Determine the [X, Y] coordinate at the center of the cell enclosing the given text.  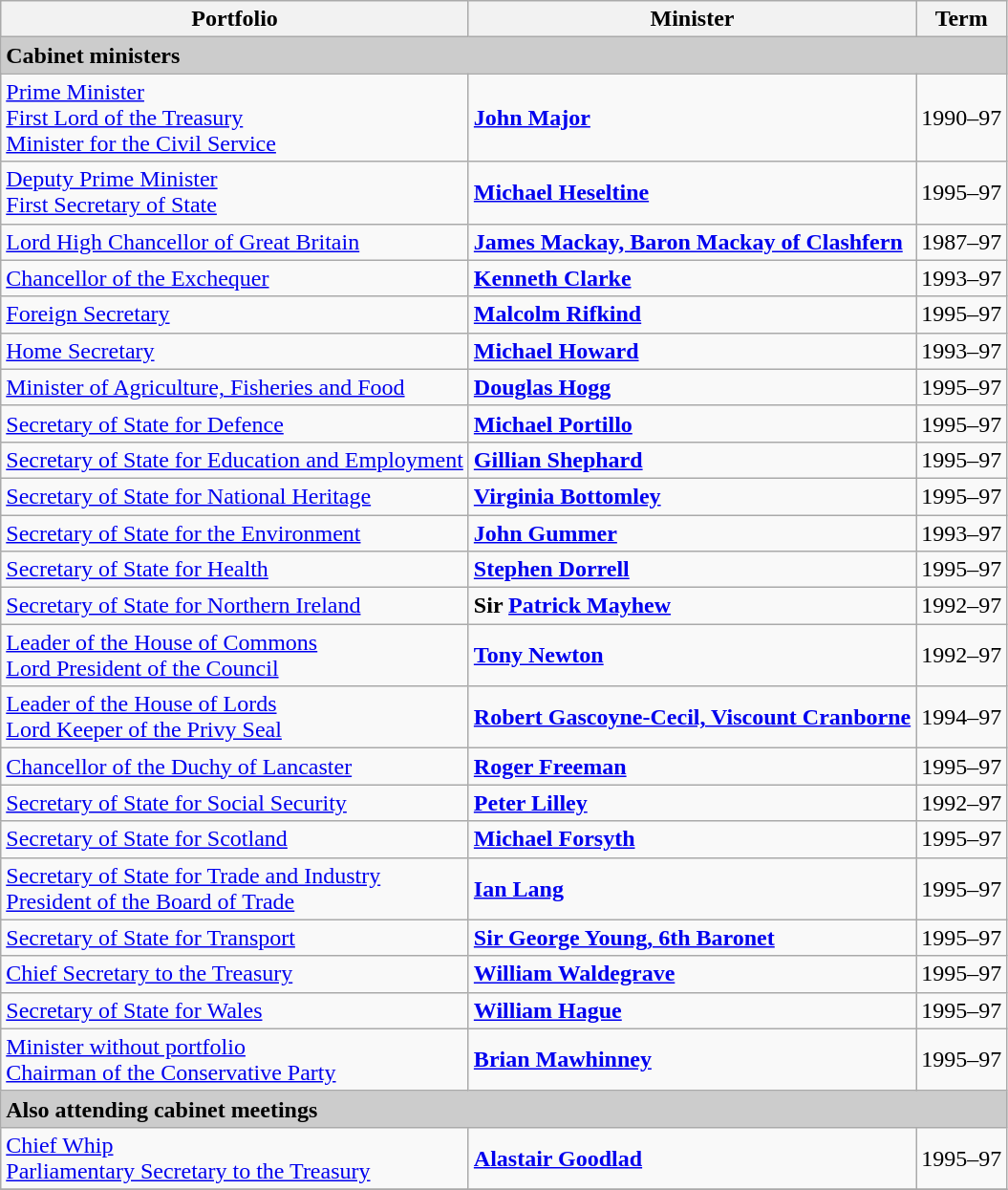
Peter Lilley [692, 803]
Portfolio [235, 19]
Secretary of State for the Environment [235, 532]
Minister [692, 19]
1987–97 [961, 242]
Secretary of State for Defence [235, 423]
Secretary of State for Northern Ireland [235, 606]
Secretary of State for Transport [235, 938]
Sir Patrick Mayhew [692, 606]
Michael Portillo [692, 423]
Deputy Prime MinisterFirst Secretary of State [235, 193]
Minister without portfolioChairman of the Conservative Party [235, 1059]
Leader of the House of LordsLord Keeper of the Privy Seal [235, 717]
Michael Forsyth [692, 839]
Chief WhipParliamentary Secretary to the Treasury [235, 1158]
William Waldegrave [692, 974]
Roger Freeman [692, 767]
William Hague [692, 1010]
Foreign Secretary [235, 314]
Secretary of State for Social Security [235, 803]
Secretary of State for Education and Employment [235, 460]
Lord High Chancellor of Great Britain [235, 242]
Chief Secretary to the Treasury [235, 974]
Prime MinisterFirst Lord of the TreasuryMinister for the Civil Service [235, 118]
Home Secretary [235, 351]
Cabinet ministers [504, 55]
Virginia Bottomley [692, 496]
Secretary of State for National Heritage [235, 496]
Alastair Goodlad [692, 1158]
Gillian Shephard [692, 460]
Stephen Dorrell [692, 570]
Michael Heseltine [692, 193]
Term [961, 19]
1990–97 [961, 118]
Also attending cabinet meetings [504, 1109]
Secretary of State for Wales [235, 1010]
Secretary of State for Trade and IndustryPresident of the Board of Trade [235, 889]
Michael Howard [692, 351]
Chancellor of the Duchy of Lancaster [235, 767]
Brian Mawhinney [692, 1059]
Minister of Agriculture, Fisheries and Food [235, 387]
Chancellor of the Exchequer [235, 278]
John Gummer [692, 532]
Secretary of State for Scotland [235, 839]
Tony Newton [692, 656]
Leader of the House of CommonsLord President of the Council [235, 656]
Douglas Hogg [692, 387]
Secretary of State for Health [235, 570]
John Major [692, 118]
Ian Lang [692, 889]
Sir George Young, 6th Baronet [692, 938]
Kenneth Clarke [692, 278]
James Mackay, Baron Mackay of Clashfern [692, 242]
Robert Gascoyne-Cecil, Viscount Cranborne [692, 717]
Malcolm Rifkind [692, 314]
1994–97 [961, 717]
